Extract the [x, y] coordinate from the center of the cell holding the provided text.  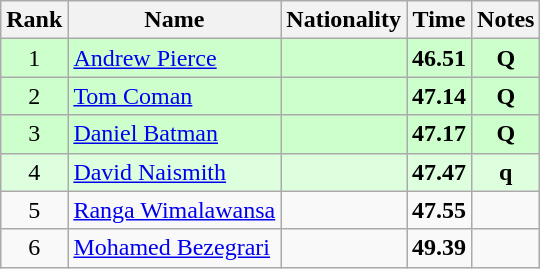
47.55 [440, 210]
Rank [34, 20]
2 [34, 96]
4 [34, 172]
Name [174, 20]
46.51 [440, 58]
Mohamed Bezegrari [174, 248]
6 [34, 248]
Time [440, 20]
Nationality [344, 20]
47.17 [440, 134]
Ranga Wimalawansa [174, 210]
1 [34, 58]
Notes [506, 20]
David Naismith [174, 172]
3 [34, 134]
5 [34, 210]
Andrew Pierce [174, 58]
q [506, 172]
49.39 [440, 248]
47.14 [440, 96]
Daniel Batman [174, 134]
47.47 [440, 172]
Tom Coman [174, 96]
